Locate the cell with the specified text and output its [X, Y] center coordinate. 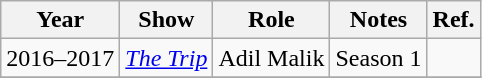
Role [272, 20]
Adil Malik [272, 58]
Year [60, 20]
Notes [378, 20]
Show [166, 20]
Ref. [454, 20]
Season 1 [378, 58]
The Trip [166, 58]
2016–2017 [60, 58]
